From the cell containing the given text, extract its center point as [X, Y] coordinate. 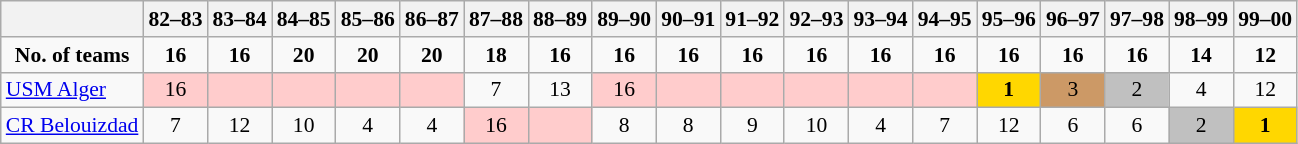
9 [752, 126]
91–92 [752, 19]
89–90 [624, 19]
87–88 [496, 19]
88–89 [560, 19]
18 [496, 55]
96–97 [1073, 19]
99–00 [1265, 19]
93–94 [881, 19]
No. of teams [72, 55]
83–84 [239, 19]
94–95 [945, 19]
90–91 [688, 19]
13 [560, 90]
92–93 [816, 19]
98–99 [1201, 19]
CR Belouizdad [72, 126]
95–96 [1009, 19]
85–86 [368, 19]
82–83 [175, 19]
14 [1201, 55]
84–85 [304, 19]
3 [1073, 90]
97–98 [1137, 19]
86–87 [432, 19]
USM Alger [72, 90]
